Output the (X, Y) coordinate of the center of the cell containing the given text.  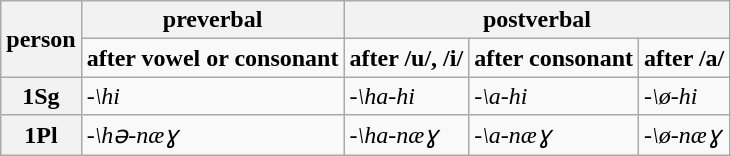
-\ha-hi (406, 96)
after /a/ (684, 58)
preverbal (212, 20)
-\ha-næɣ (406, 135)
-\hə-næɣ (212, 135)
1Sg (41, 96)
after consonant (554, 58)
-\hi (212, 96)
-\ø-næɣ (684, 135)
postverbal (537, 20)
1Pl (41, 135)
person (41, 39)
-\a-hi (554, 96)
after /u/, /i/ (406, 58)
-\ø-hi (684, 96)
after vowel or consonant (212, 58)
-\a-næɣ (554, 135)
